Determine the [X, Y] coordinate at the center of the cell enclosing the given text.  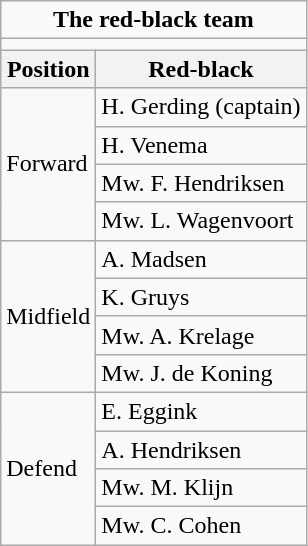
H. Gerding (captain) [201, 107]
Forward [48, 164]
Mw. A. Krelage [201, 335]
The red-black team [154, 20]
Position [48, 69]
E. Eggink [201, 411]
Defend [48, 468]
Red-black [201, 69]
A. Hendriksen [201, 449]
Midfield [48, 316]
Mw. J. de Koning [201, 373]
A. Madsen [201, 259]
Mw. M. Klijn [201, 488]
Mw. F. Hendriksen [201, 183]
H. Venema [201, 145]
K. Gruys [201, 297]
Mw. C. Cohen [201, 526]
Mw. L. Wagenvoort [201, 221]
